Capture the cell that displays the provided text and extract its (x, y) central coordinate. 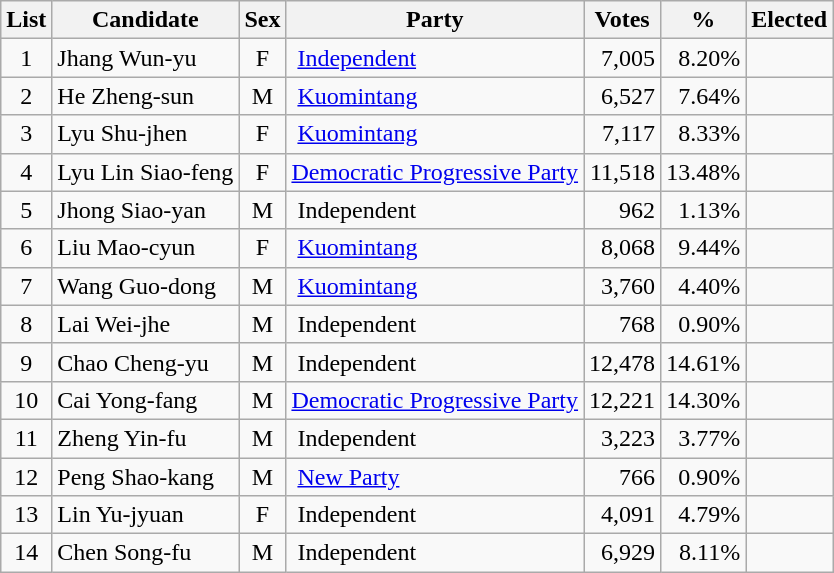
3,760 (622, 286)
Chen Song-fu (146, 553)
14.30% (704, 400)
7,005 (622, 58)
4,091 (622, 515)
Elected (790, 20)
1 (26, 58)
Lyu Lin Siao-feng (146, 172)
9.44% (704, 248)
14 (26, 553)
3 (26, 134)
8 (26, 324)
Lyu Shu-jhen (146, 134)
13.48% (704, 172)
He Zheng-sun (146, 96)
1.13% (704, 210)
766 (622, 477)
8,068 (622, 248)
962 (622, 210)
3,223 (622, 438)
6,929 (622, 553)
7.64% (704, 96)
12,221 (622, 400)
2 (26, 96)
7,117 (622, 134)
14.61% (704, 362)
768 (622, 324)
4.40% (704, 286)
8.11% (704, 553)
12,478 (622, 362)
Cai Yong-fang (146, 400)
4.79% (704, 515)
12 (26, 477)
6,527 (622, 96)
10 (26, 400)
5 (26, 210)
Peng Shao-kang (146, 477)
Jhong Siao-yan (146, 210)
11 (26, 438)
Jhang Wun-yu (146, 58)
13 (26, 515)
List (26, 20)
Sex (262, 20)
8.20% (704, 58)
Lai Wei-jhe (146, 324)
Liu Mao-cyun (146, 248)
3.77% (704, 438)
Votes (622, 20)
Wang Guo-dong (146, 286)
New Party (435, 477)
9 (26, 362)
Party (435, 20)
Chao Cheng-yu (146, 362)
8.33% (704, 134)
11,518 (622, 172)
7 (26, 286)
% (704, 20)
Lin Yu-jyuan (146, 515)
6 (26, 248)
4 (26, 172)
Zheng Yin-fu (146, 438)
Candidate (146, 20)
